Identify which cell holds the provided text, then report its (X, Y) central coordinate. 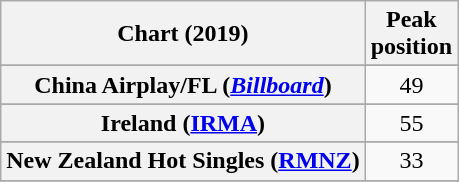
China Airplay/FL (Billboard) (183, 85)
55 (411, 123)
Ireland (IRMA) (183, 123)
49 (411, 85)
Peakposition (411, 34)
33 (411, 161)
Chart (2019) (183, 34)
New Zealand Hot Singles (RMNZ) (183, 161)
